Capture the cell that displays the provided text and extract its [x, y] central coordinate. 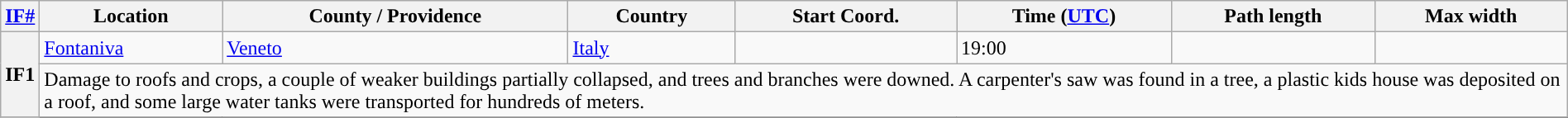
Fontaniva [131, 48]
Max width [1470, 17]
County / Providence [395, 17]
Path length [1273, 17]
Italy [652, 48]
Country [652, 17]
Start Coord. [846, 17]
IF1 [20, 74]
Time (UTC) [1064, 17]
Location [131, 17]
19:00 [1064, 48]
Veneto [395, 48]
IF# [20, 17]
